Pinpoint the cell where the given text exists, returning its [X, Y] midpoint coordinate. 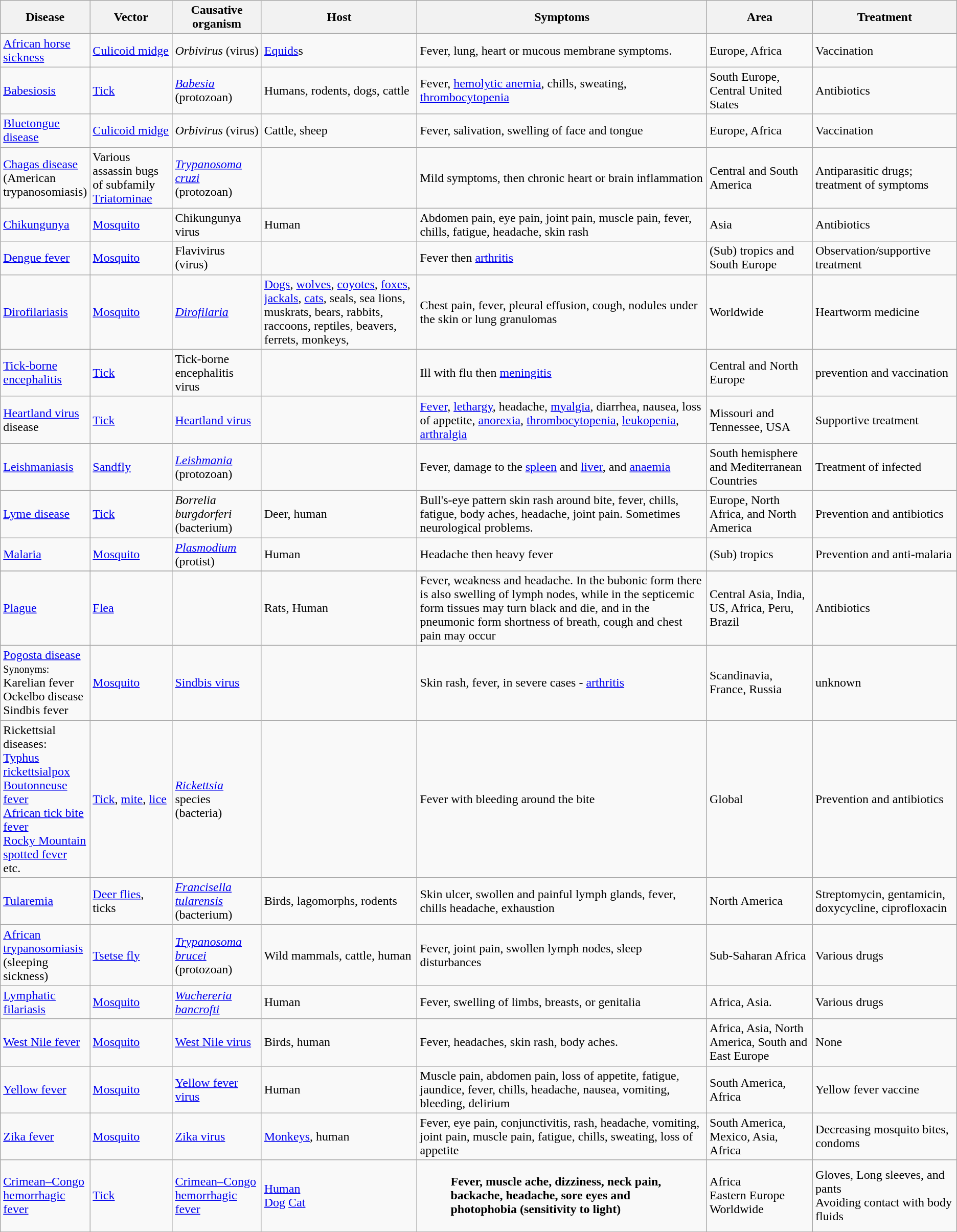
Trypanosoma brucei (protozoan) [217, 955]
Treatment of infected [885, 467]
Flea [131, 608]
Chikungunya virus [217, 225]
Tularemia [45, 901]
Birds, human [339, 1042]
Bluetongue disease [45, 131]
Ill with flu then meningitis [562, 373]
Fever, swelling of limbs, breasts, or genitalia [562, 1002]
Deer, human [339, 514]
Plague [45, 608]
Deer flies, ticks [131, 901]
Chest pain, fever, pleural effusion, cough, nodules under the skin or lung granulomas [562, 312]
Fever, headaches, skin rash, body aches. [562, 1042]
South Europe, Central United States [760, 90]
Sandfly [131, 467]
Disease [45, 17]
Scandinavia, France, Russia [760, 683]
Africa, Asia. [760, 1002]
HumanDog Cat [339, 1196]
Headache then heavy fever [562, 554]
Fever, lethargy, headache, myalgia, diarrhea, nausea, loss of appetite, anorexia, thrombocytopenia, leukopenia, arthralgia [562, 420]
Global [760, 799]
Muscle pain, abdomen pain, loss of appetite, fatigue, jaundice, fever, chills, headache, nausea, vomiting, bleeding, delirium [562, 1089]
Central and North Europe [760, 373]
Fever, damage to the spleen and liver, and anaemia [562, 467]
South America, Mexico, Asia, Africa [760, 1136]
Prevention and anti-malaria [885, 554]
Leishmaniasis [45, 467]
Tick-borne encephalitis virus [217, 373]
Central Asia, India, US, Africa, Peru, Brazil [760, 608]
Flavivirus (virus) [217, 258]
Treatment [885, 17]
Area [760, 17]
Fever, joint pain, swollen lymph nodes, sleep disturbances [562, 955]
Rickettsia species (bacteria) [217, 799]
Plasmodium (protist) [217, 554]
(Sub) tropics and South Europe [760, 258]
Babesia (protozoan) [217, 90]
Heartworm medicine [885, 312]
Cattle, sheep [339, 131]
Asia [760, 225]
Tick-borne encephalitis [45, 373]
Fever, salivation, swelling of face and tongue [562, 131]
Dirofilaria [217, 312]
African trypanosomiasis (sleeping sickness) [45, 955]
Chagas disease (American trypanosomiasis) [45, 178]
Tick, mite, lice [131, 799]
Zika fever [45, 1136]
Yellow fever virus [217, 1089]
Heartland virus disease [45, 420]
Yellow fever vaccine [885, 1089]
Monkeys, human [339, 1136]
Causative organism [217, 17]
Babesiosis [45, 90]
Supportive treatment [885, 420]
Dirofilariasis [45, 312]
Wild mammals, cattle, human [339, 955]
Worldwide [760, 312]
Antiparasitic drugs; treatment of symptoms [885, 178]
Birds, lagomorphs, rodents [339, 901]
African horse sickness [45, 50]
West Nile virus [217, 1042]
Rickettsial diseases:TyphusrickettsialpoxBoutonneuse feverAfrican tick bite feverRocky Mountain spotted fever etc. [45, 799]
(Sub) tropics [760, 554]
Pogosta diseaseSynonyms:Karelian feverOckelbo diseaseSindbis fever [45, 683]
Fever, muscle ache, dizziness, neck pain, backache, headache, sore eyes and photophobia (sensitivity to light) [562, 1196]
Decreasing mosquito bites, condoms [885, 1136]
Rats, Human [339, 608]
Various assassin bugs of subfamily Triatominae [131, 178]
Observation/supportive treatment [885, 258]
Humans, rodents, dogs, cattle [339, 90]
Chikungunya [45, 225]
Dogs, wolves, coyotes, foxes, jackals, cats, seals, sea lions, muskrats, bears, rabbits, raccoons, reptiles, beavers, ferrets, monkeys, [339, 312]
Streptomycin, gentamicin, doxycycline, ciprofloxacin [885, 901]
Vector [131, 17]
unknown [885, 683]
AfricaEastern Europe Worldwide [760, 1196]
Leishmania (protozoan) [217, 467]
Fever with bleeding around the bite [562, 799]
Sindbis virus [217, 683]
Tsetse fly [131, 955]
Central and South America [760, 178]
Europe, North Africa, and North America [760, 514]
Gloves, Long sleeves, and pantsAvoiding contact with body fluids [885, 1196]
Zika virus [217, 1136]
prevention and vaccination [885, 373]
South hemisphere and Mediterranean Countries [760, 467]
Yellow fever [45, 1089]
Africa, Asia, North America, South and East Europe [760, 1042]
None [885, 1042]
Lyme disease [45, 514]
Borrelia burgdorferi (bacterium) [217, 514]
South America, Africa [760, 1089]
Heartland virus [217, 420]
Equidss [339, 50]
Sub-Saharan Africa [760, 955]
Skin ulcer, swollen and painful lymph glands, fever, chills headache, exhaustion [562, 901]
Fever, hemolytic anemia, chills, sweating, thrombocytopenia [562, 90]
Wuchereria bancrofti [217, 1002]
Dengue fever [45, 258]
North America [760, 901]
Fever, lung, heart or mucous membrane symptoms. [562, 50]
Missouri and Tennessee, USA [760, 420]
Bull's-eye pattern skin rash around bite, fever, chills, fatigue, body aches, headache, joint pain. Sometimes neurological problems. [562, 514]
Symptoms [562, 17]
Skin rash, fever, in severe cases - arthritis [562, 683]
Francisella tularensis (bacterium) [217, 901]
Fever then arthritis [562, 258]
Abdomen pain, eye pain, joint pain, muscle pain, fever, chills, fatigue, headache, skin rash [562, 225]
Trypanosoma cruzi (protozoan) [217, 178]
Host [339, 17]
Fever, eye pain, conjunctivitis, rash, headache, vomiting, joint pain, muscle pain, fatigue, chills, sweating, loss of appetite [562, 1136]
Lymphatic filariasis [45, 1002]
Mild symptoms, then chronic heart or brain inflammation [562, 178]
West Nile fever [45, 1042]
Malaria [45, 554]
